Search for the cell housing the specified text and yield its (X, Y) center coordinate. 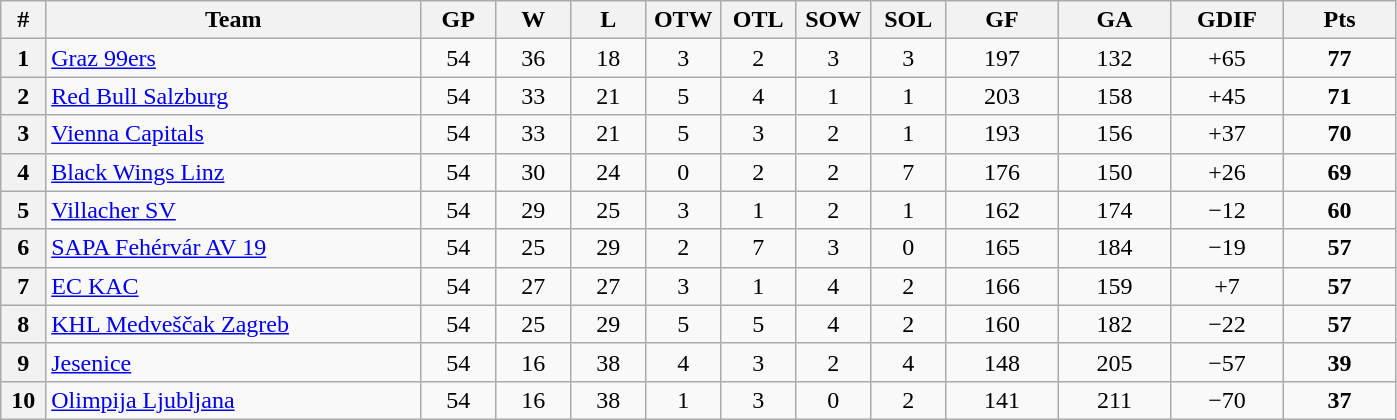
30 (534, 172)
156 (1114, 134)
166 (1002, 286)
10 (24, 400)
EC KAC (234, 286)
39 (1340, 362)
Pts (1340, 20)
+37 (1227, 134)
−19 (1227, 248)
Red Bull Salzburg (234, 96)
158 (1114, 96)
77 (1340, 58)
+26 (1227, 172)
69 (1340, 172)
148 (1002, 362)
−22 (1227, 324)
182 (1114, 324)
Villacher SV (234, 210)
71 (1340, 96)
197 (1002, 58)
6 (24, 248)
24 (608, 172)
203 (1002, 96)
GDIF (1227, 20)
SOW (834, 20)
GP (458, 20)
OTL (758, 20)
159 (1114, 286)
193 (1002, 134)
−12 (1227, 210)
KHL Medveščak Zagreb (234, 324)
141 (1002, 400)
Vienna Capitals (234, 134)
70 (1340, 134)
SAPA Fehérvár AV 19 (234, 248)
211 (1114, 400)
132 (1114, 58)
GA (1114, 20)
Black Wings Linz (234, 172)
9 (24, 362)
+45 (1227, 96)
# (24, 20)
GF (1002, 20)
−57 (1227, 362)
174 (1114, 210)
205 (1114, 362)
184 (1114, 248)
18 (608, 58)
Olimpija Ljubljana (234, 400)
36 (534, 58)
SOL (908, 20)
165 (1002, 248)
160 (1002, 324)
60 (1340, 210)
176 (1002, 172)
Graz 99ers (234, 58)
−70 (1227, 400)
OTW (684, 20)
+65 (1227, 58)
162 (1002, 210)
L (608, 20)
Jesenice (234, 362)
150 (1114, 172)
8 (24, 324)
W (534, 20)
37 (1340, 400)
+7 (1227, 286)
Team (234, 20)
